Scan for the cell matching the given text and deliver its (x, y) coordinate at center. 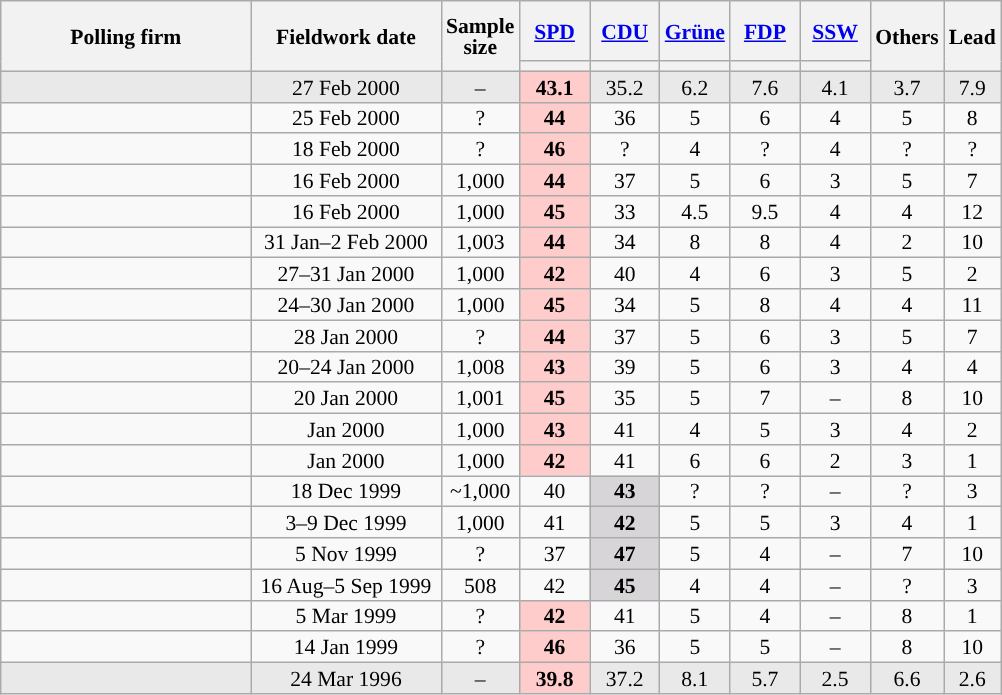
4.1 (835, 86)
12 (972, 212)
Polling firm (126, 36)
37.2 (625, 678)
39.8 (554, 678)
28 Jan 2000 (346, 336)
2.5 (835, 678)
27 Feb 2000 (346, 86)
43.1 (554, 86)
47 (625, 554)
20 Jan 2000 (346, 398)
24 Mar 1996 (346, 678)
Others (907, 36)
9.5 (765, 212)
1,001 (480, 398)
1,003 (480, 242)
24–30 Jan 2000 (346, 304)
7.9 (972, 86)
FDP (765, 31)
25 Feb 2000 (346, 118)
14 Jan 1999 (346, 648)
20–24 Jan 2000 (346, 366)
Samplesize (480, 36)
5 Mar 1999 (346, 616)
3.7 (907, 86)
18 Dec 1999 (346, 492)
31 Jan–2 Feb 2000 (346, 242)
35.2 (625, 86)
16 Aug–5 Sep 1999 (346, 584)
Fieldwork date (346, 36)
Grüne (695, 31)
5.7 (765, 678)
27–31 Jan 2000 (346, 274)
35 (625, 398)
39 (625, 366)
3–9 Dec 1999 (346, 522)
Lead (972, 36)
33 (625, 212)
SSW (835, 31)
18 Feb 2000 (346, 150)
6.2 (695, 86)
6.6 (907, 678)
11 (972, 304)
1,008 (480, 366)
5 Nov 1999 (346, 554)
2.6 (972, 678)
4.5 (695, 212)
7.6 (765, 86)
508 (480, 584)
~1,000 (480, 492)
SPD (554, 31)
8.1 (695, 678)
CDU (625, 31)
